Return the [x, y] coordinate for the center point of the cell that contains the specified text.  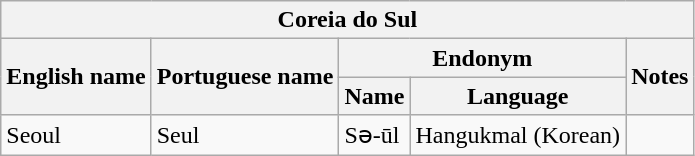
Coreia do Sul [348, 20]
Notes [660, 77]
Language [518, 96]
Name [374, 96]
Seoul [76, 135]
Sǝ-ūl [374, 135]
Seul [245, 135]
English name [76, 77]
Hangukmal (Korean) [518, 135]
Portuguese name [245, 77]
Endonym [482, 58]
